Pinpoint the cell where the given text exists, returning its [X, Y] midpoint coordinate. 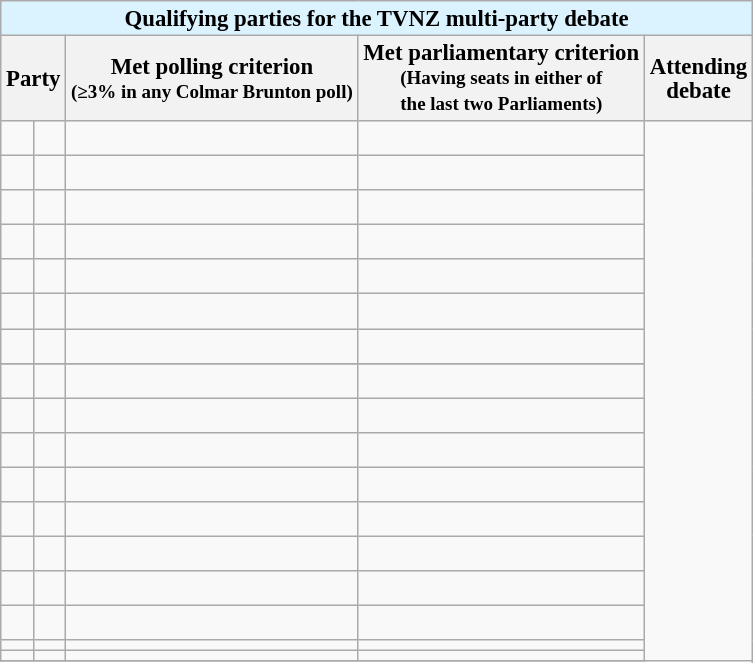
Qualifying parties for the TVNZ multi-party debate [377, 18]
Met polling criterion(≥3% in any Colmar Brunton poll) [212, 79]
Party [34, 79]
Attendingdebate [698, 79]
Met parliamentary criterion(Having seats in either ofthe last two Parliaments) [501, 79]
